Extract the [X, Y] coordinate from the center of the cell holding the provided text.  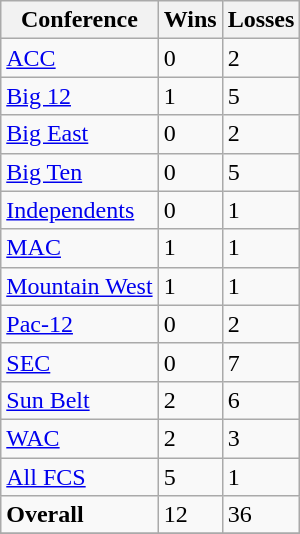
Sun Belt [80, 400]
MAC [80, 248]
Conference [80, 20]
Losses [261, 20]
ACC [80, 58]
Overall [80, 515]
Independents [80, 210]
Big Ten [80, 172]
6 [261, 400]
36 [261, 515]
12 [190, 515]
WAC [80, 438]
All FCS [80, 477]
Pac-12 [80, 324]
Big East [80, 134]
7 [261, 362]
Wins [190, 20]
SEC [80, 362]
3 [261, 438]
Big 12 [80, 96]
Mountain West [80, 286]
